Return the (x, y) coordinate for the center point of the cell that contains the specified text.  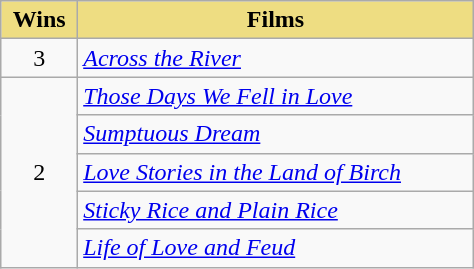
3 (40, 58)
Love Stories in the Land of Birch (276, 172)
Life of Love and Feud (276, 248)
Those Days We Fell in Love (276, 96)
Sumptuous Dream (276, 134)
2 (40, 172)
Wins (40, 20)
Films (276, 20)
Sticky Rice and Plain Rice (276, 210)
Across the River (276, 58)
